Scan for the cell matching the given text and deliver its (x, y) coordinate at center. 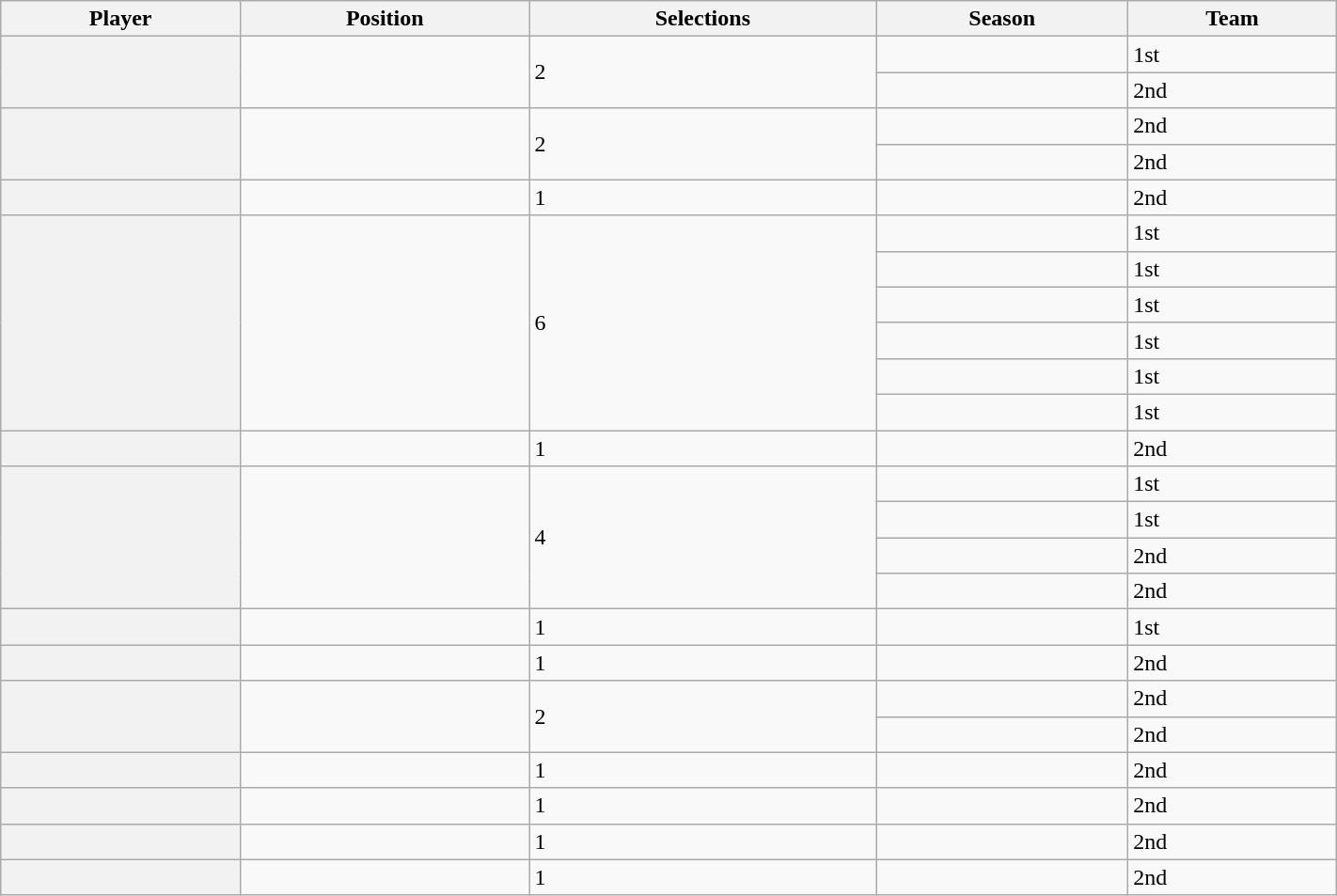
4 (703, 538)
6 (703, 322)
Season (1002, 19)
Position (385, 19)
Player (120, 19)
Selections (703, 19)
Team (1233, 19)
